Provide the (X, Y) coordinate of the cell's center where the given text is located.  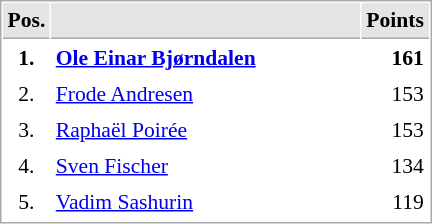
119 (396, 201)
Pos. (26, 21)
5. (26, 201)
3. (26, 129)
Sven Fischer (206, 165)
Vadim Sashurin (206, 201)
4. (26, 165)
Ole Einar Bjørndalen (206, 57)
Raphaël Poirée (206, 129)
2. (26, 93)
Points (396, 21)
134 (396, 165)
161 (396, 57)
1. (26, 57)
Frode Andresen (206, 93)
